Capture the cell that displays the provided text and extract its (x, y) central coordinate. 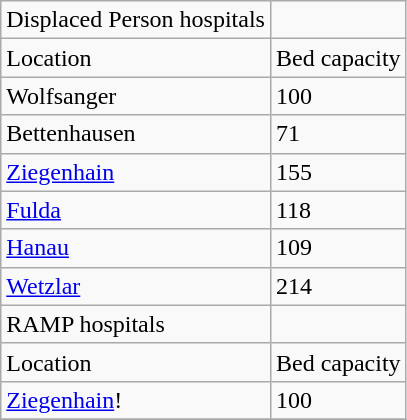
Bettenhausen (136, 134)
Hanau (136, 248)
118 (338, 210)
Wolfsanger (136, 96)
Ziegenhain! (136, 400)
Wetzlar (136, 286)
214 (338, 286)
Ziegenhain (136, 172)
155 (338, 172)
109 (338, 248)
RAMP hospitals (136, 324)
71 (338, 134)
Displaced Person hospitals (136, 20)
Fulda (136, 210)
